For the text-containing cell, return its midpoint in (x, y) coordinate format. 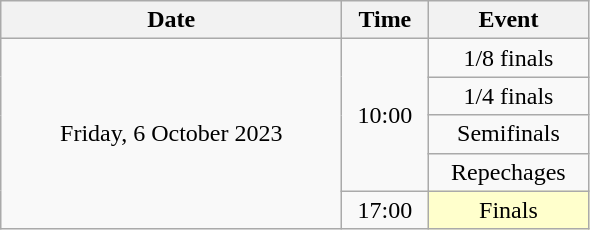
Friday, 6 October 2023 (172, 134)
Semifinals (508, 134)
Event (508, 20)
10:00 (385, 115)
Finals (508, 210)
1/8 finals (508, 58)
1/4 finals (508, 96)
Repechages (508, 172)
Time (385, 20)
17:00 (385, 210)
Date (172, 20)
